For the text-containing cell, return its midpoint in [X, Y] coordinate format. 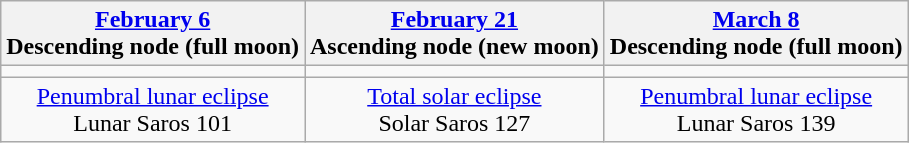
Penumbral lunar eclipseLunar Saros 139 [756, 110]
February 21Ascending node (new moon) [454, 34]
Total solar eclipseSolar Saros 127 [454, 110]
Penumbral lunar eclipseLunar Saros 101 [153, 110]
March 8Descending node (full moon) [756, 34]
February 6Descending node (full moon) [153, 34]
